Detect which cell encompasses the target text, then output its [X, Y] center coordinate. 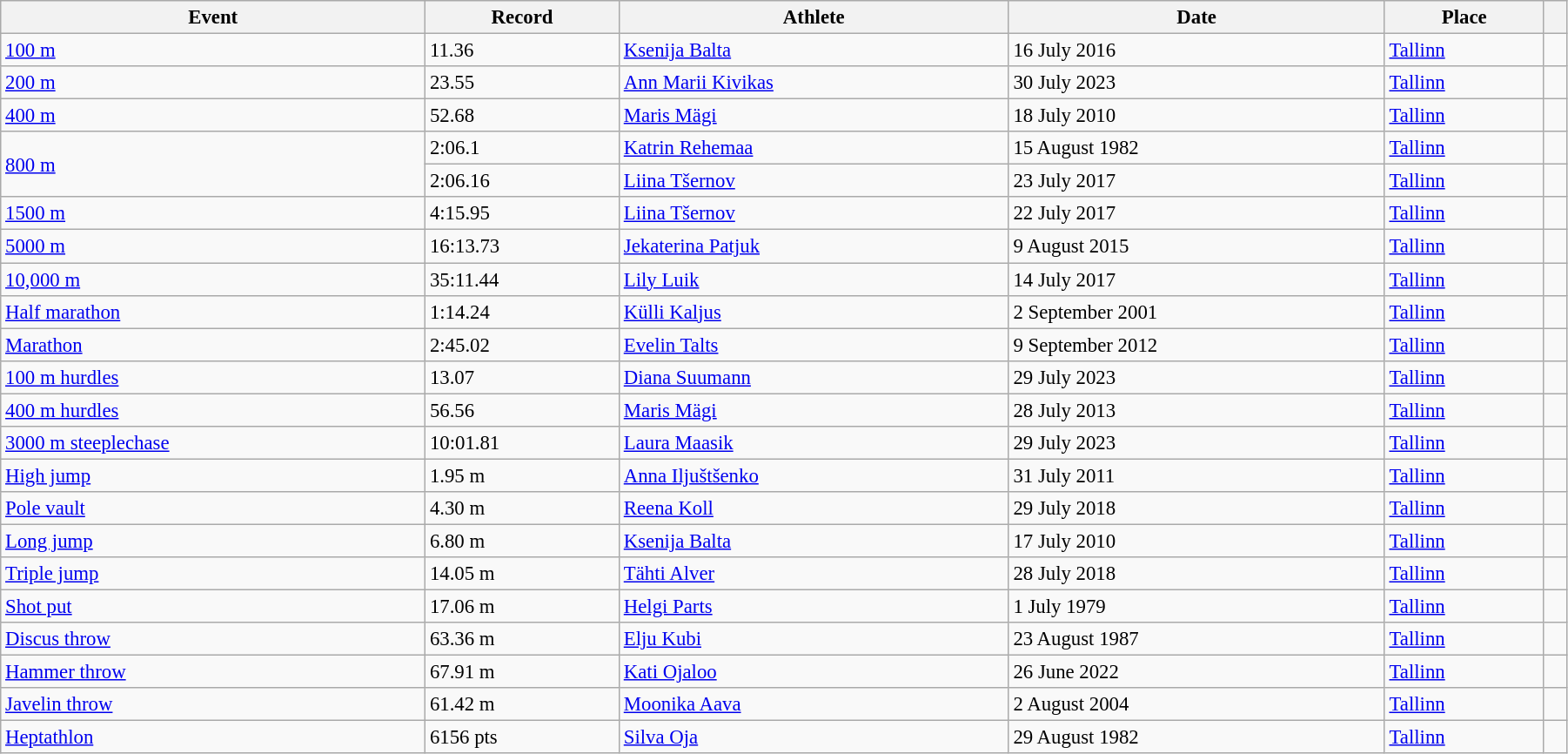
11.36 [522, 50]
1.95 m [522, 475]
Laura Maasik [814, 443]
6156 pts [522, 737]
17.06 m [522, 607]
17 July 2010 [1196, 541]
5000 m [213, 246]
Place [1464, 17]
1 July 1979 [1196, 607]
Katrin Rehemaa [814, 148]
67.91 m [522, 672]
61.42 m [522, 704]
22 July 2017 [1196, 213]
400 m hurdles [213, 410]
Marathon [213, 345]
Moonika Aava [814, 704]
Long jump [213, 541]
29 July 2018 [1196, 508]
Discus throw [213, 639]
4.30 m [522, 508]
23.55 [522, 83]
800 m [213, 164]
Evelin Talts [814, 345]
Heptathlon [213, 737]
2:45.02 [522, 345]
2:06.1 [522, 148]
Helgi Parts [814, 607]
14.05 m [522, 574]
100 m hurdles [213, 377]
52.68 [522, 116]
28 July 2013 [1196, 410]
14 July 2017 [1196, 279]
23 August 1987 [1196, 639]
Külli Kaljus [814, 312]
100 m [213, 50]
15 August 1982 [1196, 148]
Anna Iljuštšenko [814, 475]
Tähti Alver [814, 574]
1500 m [213, 213]
23 July 2017 [1196, 181]
2 August 2004 [1196, 704]
Diana Suumann [814, 377]
13.07 [522, 377]
200 m [213, 83]
2:06.16 [522, 181]
Event [213, 17]
6.80 m [522, 541]
9 August 2015 [1196, 246]
Javelin throw [213, 704]
High jump [213, 475]
3000 m steeplechase [213, 443]
16 July 2016 [1196, 50]
Record [522, 17]
56.56 [522, 410]
16:13.73 [522, 246]
Half marathon [213, 312]
Triple jump [213, 574]
28 July 2018 [1196, 574]
Lily Luik [814, 279]
10:01.81 [522, 443]
Jekaterina Patjuk [814, 246]
Hammer throw [213, 672]
26 June 2022 [1196, 672]
1:14.24 [522, 312]
400 m [213, 116]
Ann Marii Kivikas [814, 83]
9 September 2012 [1196, 345]
29 August 1982 [1196, 737]
30 July 2023 [1196, 83]
Athlete [814, 17]
4:15.95 [522, 213]
10,000 m [213, 279]
63.36 m [522, 639]
31 July 2011 [1196, 475]
Pole vault [213, 508]
Kati Ojaloo [814, 672]
Elju Kubi [814, 639]
18 July 2010 [1196, 116]
Silva Oja [814, 737]
Reena Koll [814, 508]
Shot put [213, 607]
35:11.44 [522, 279]
2 September 2001 [1196, 312]
Date [1196, 17]
